Identify which cell holds the provided text, then report its (X, Y) central coordinate. 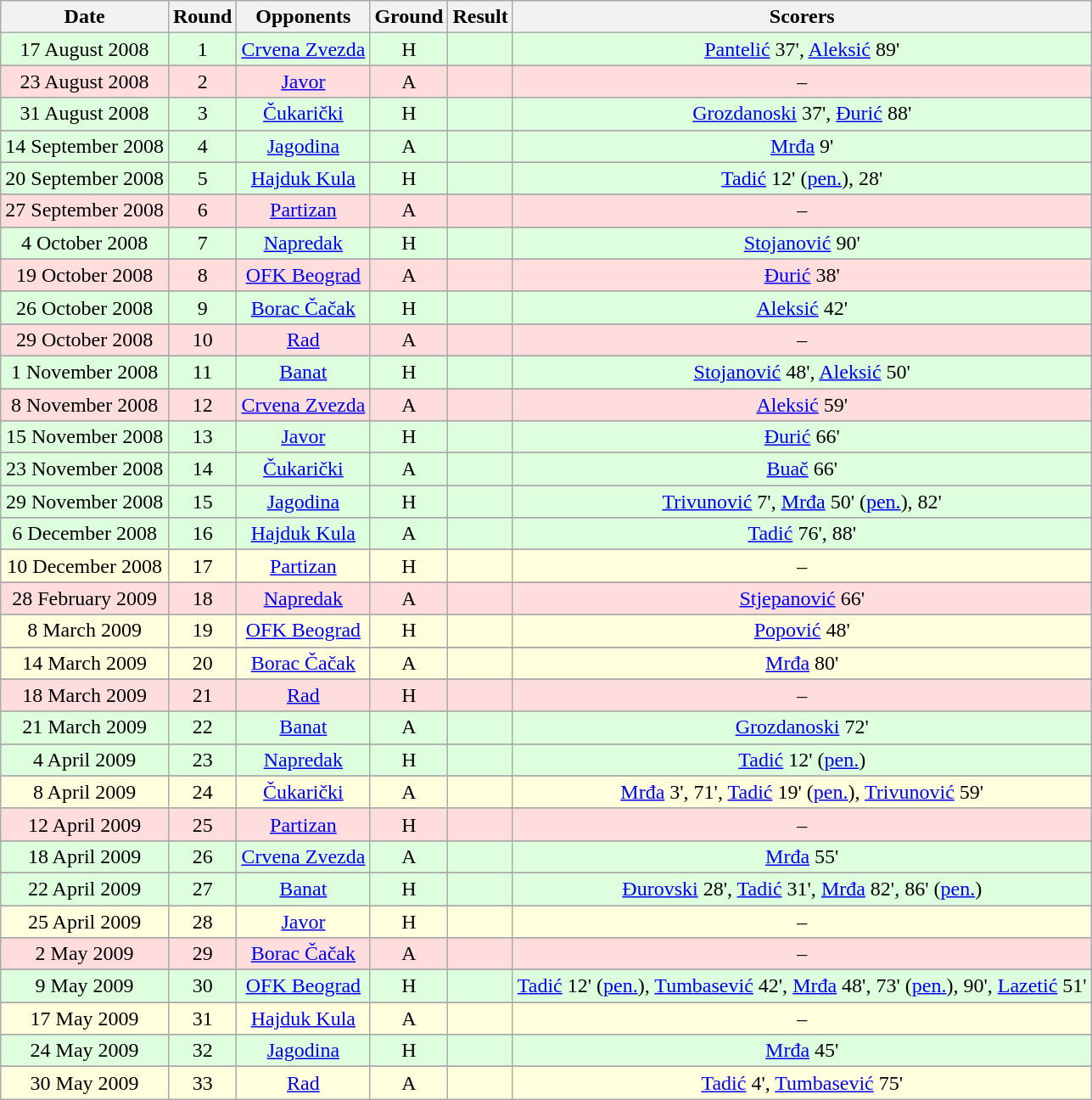
4 (202, 146)
Stjepanović 66' (802, 598)
8 (202, 275)
21 March 2009 (85, 727)
12 April 2009 (85, 824)
Date (85, 17)
29 (202, 954)
Scorers (802, 17)
Grozdanoski 37', Đurić 88' (802, 114)
1 (202, 49)
19 (202, 631)
23 November 2008 (85, 469)
24 May 2009 (85, 1051)
Tadić 12' (pen.), Tumbasević 42', Mrđa 48', 73' (pen.), 90', Lazetić 51' (802, 986)
5 (202, 178)
26 (202, 856)
17 May 2009 (85, 1019)
9 (202, 307)
15 (202, 502)
1 November 2008 (85, 372)
Mrđa 55' (802, 856)
21 (202, 695)
22 April 2009 (85, 889)
Stojanović 90' (802, 243)
32 (202, 1051)
Tadić 12' (pen.), 28' (802, 178)
13 (202, 437)
2 (202, 81)
20 (202, 663)
20 September 2008 (85, 178)
9 May 2009 (85, 986)
17 (202, 566)
31 (202, 1019)
Grozdanoski 72' (802, 727)
23 (202, 760)
Aleksić 59' (802, 405)
2 May 2009 (85, 954)
24 (202, 792)
Ground (409, 17)
Result (480, 17)
8 March 2009 (85, 631)
14 (202, 469)
Round (202, 17)
30 May 2009 (85, 1083)
6 (202, 210)
Mrđa 9' (802, 146)
28 (202, 921)
17 August 2008 (85, 49)
16 (202, 534)
Đurić 66' (802, 437)
Mrđa 80' (802, 663)
27 (202, 889)
Popović 48' (802, 631)
22 (202, 727)
Aleksić 42' (802, 307)
33 (202, 1083)
Tadić 12' (pen.) (802, 760)
30 (202, 986)
Stojanović 48', Aleksić 50' (802, 372)
11 (202, 372)
7 (202, 243)
10 December 2008 (85, 566)
Tadić 76', 88' (802, 534)
8 November 2008 (85, 405)
Opponents (304, 17)
Mrđa 45' (802, 1051)
26 October 2008 (85, 307)
Đurić 38' (802, 275)
18 April 2009 (85, 856)
Pantelić 37', Aleksić 89' (802, 49)
31 August 2008 (85, 114)
Trivunović 7', Mrđa 50' (pen.), 82' (802, 502)
12 (202, 405)
10 (202, 340)
23 August 2008 (85, 81)
3 (202, 114)
Đurovski 28', Tadić 31', Mrđa 82', 86' (pen.) (802, 889)
6 December 2008 (85, 534)
Mrđa 3', 71', Tadić 19' (pen.), Trivunović 59' (802, 792)
29 November 2008 (85, 502)
28 February 2009 (85, 598)
4 April 2009 (85, 760)
Tadić 4', Tumbasević 75' (802, 1083)
14 September 2008 (85, 146)
25 (202, 824)
14 March 2009 (85, 663)
25 April 2009 (85, 921)
19 October 2008 (85, 275)
Buač 66' (802, 469)
8 April 2009 (85, 792)
4 October 2008 (85, 243)
18 (202, 598)
15 November 2008 (85, 437)
27 September 2008 (85, 210)
29 October 2008 (85, 340)
18 March 2009 (85, 695)
